Find where the given text appears and provide that cell's center as (X, Y) coordinate. 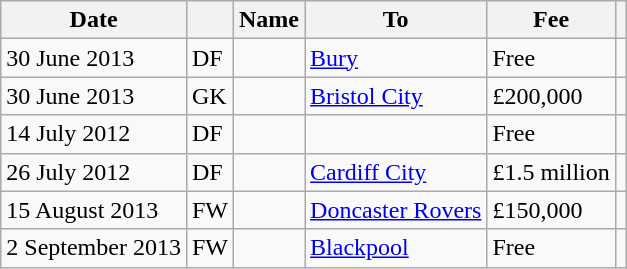
GK (210, 96)
Name (270, 20)
Bury (396, 58)
Fee (551, 20)
14 July 2012 (94, 134)
To (396, 20)
2 September 2013 (94, 248)
Bristol City (396, 96)
£200,000 (551, 96)
Date (94, 20)
Blackpool (396, 248)
15 August 2013 (94, 210)
26 July 2012 (94, 172)
£1.5 million (551, 172)
£150,000 (551, 210)
Doncaster Rovers (396, 210)
Cardiff City (396, 172)
